Identify which cell holds the provided text, then report its (X, Y) central coordinate. 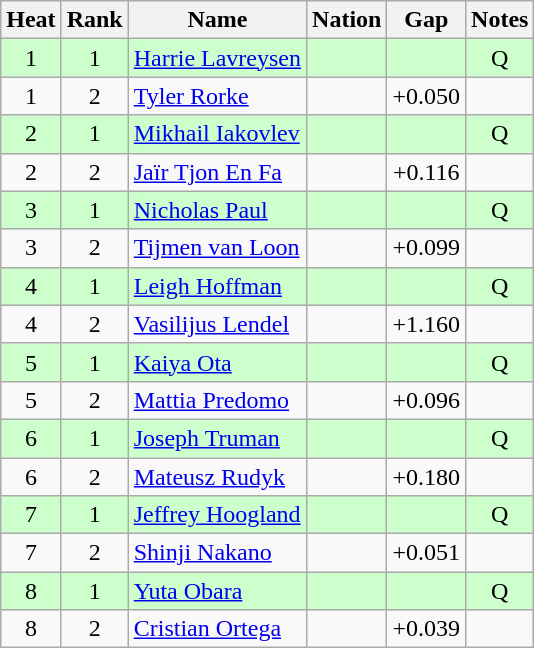
Mateusz Rudyk (217, 477)
Cristian Ortega (217, 629)
Gap (426, 20)
Shinji Nakano (217, 553)
Leigh Hoffman (217, 286)
+1.160 (426, 324)
+0.116 (426, 172)
Nation (347, 20)
Name (217, 20)
Tyler Rorke (217, 96)
Kaiya Ota (217, 362)
Nicholas Paul (217, 210)
+0.180 (426, 477)
+0.096 (426, 400)
Rank (94, 20)
Yuta Obara (217, 591)
Jaïr Tjon En Fa (217, 172)
+0.099 (426, 248)
Mattia Predomo (217, 400)
Jeffrey Hoogland (217, 515)
Heat (31, 20)
Notes (500, 20)
Mikhail Iakovlev (217, 134)
Tijmen van Loon (217, 248)
Harrie Lavreysen (217, 58)
+0.039 (426, 629)
+0.051 (426, 553)
+0.050 (426, 96)
Vasilijus Lendel (217, 324)
Joseph Truman (217, 438)
